Capture the cell that displays the provided text and extract its (X, Y) central coordinate. 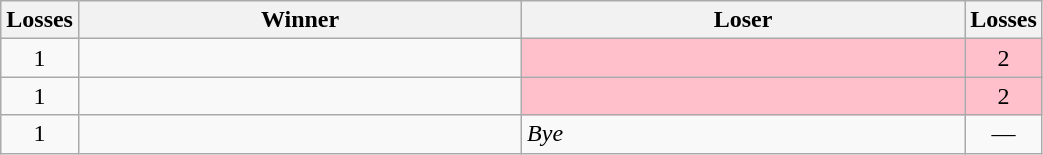
Winner (300, 20)
— (1004, 134)
Bye (744, 134)
Loser (744, 20)
